Search for the cell housing the specified text and yield its (x, y) center coordinate. 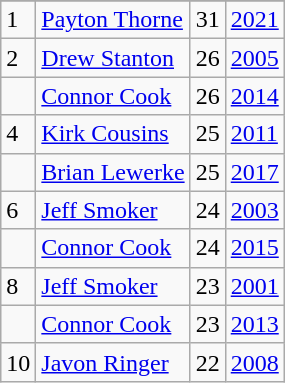
2003 (254, 210)
2015 (254, 248)
2021 (254, 20)
Drew Stanton (113, 58)
Javon Ringer (113, 362)
6 (18, 210)
2005 (254, 58)
2017 (254, 172)
10 (18, 362)
2011 (254, 134)
2008 (254, 362)
2014 (254, 96)
8 (18, 286)
Brian Lewerke (113, 172)
Payton Thorne (113, 20)
2001 (254, 286)
2013 (254, 324)
31 (208, 20)
4 (18, 134)
2 (18, 58)
Kirk Cousins (113, 134)
1 (18, 20)
22 (208, 362)
